From the cell containing the given text, extract its center point as [x, y] coordinate. 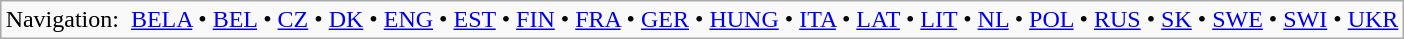
Navigation: BELA • BEL • CZ • DK • ENG • EST • FIN • FRA • GER • HUNG • ITA • LAT • LIT • NL • POL • RUS • SK • SWE • SWI • UKR [702, 20]
